From the cell containing the given text, extract its center point as (x, y) coordinate. 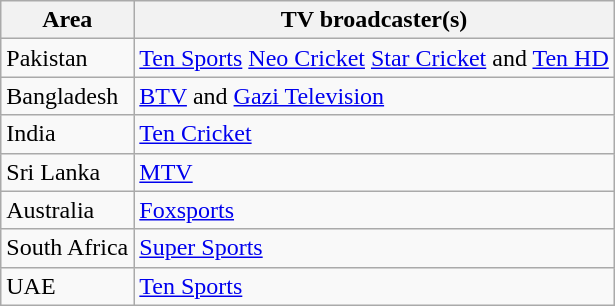
Ten Sports Neo Cricket Star Cricket and Ten HD (374, 58)
Area (68, 20)
Australia (68, 210)
Pakistan (68, 58)
Ten Sports (374, 286)
TV broadcaster(s) (374, 20)
India (68, 134)
Ten Cricket (374, 134)
Foxsports (374, 210)
Super Sports (374, 248)
South Africa (68, 248)
MTV (374, 172)
Bangladesh (68, 96)
UAE (68, 286)
BTV and Gazi Television (374, 96)
Sri Lanka (68, 172)
